Find where the given text appears and provide that cell's center as [x, y] coordinate. 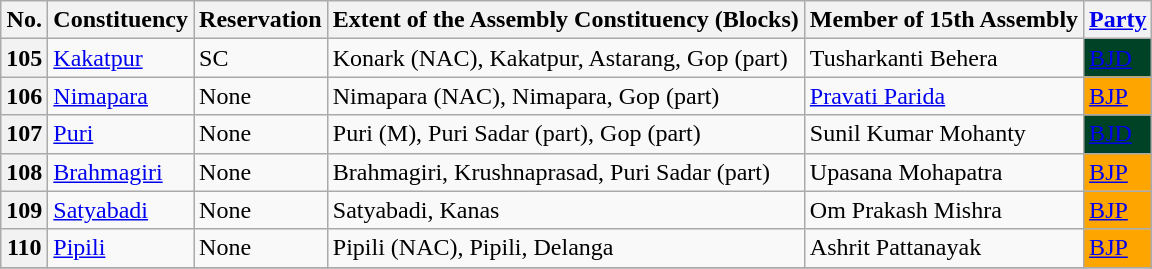
Konark (NAC), Kakatpur, Astarang, Gop (part) [566, 58]
Pipili (NAC), Pipili, Delanga [566, 248]
Member of 15th Assembly [944, 20]
Satyabadi, Kanas [566, 210]
Om Prakash Mishra [944, 210]
110 [24, 248]
Puri [121, 134]
Pipili [121, 248]
Reservation [261, 20]
No. [24, 20]
Pravati Parida [944, 96]
Kakatpur [121, 58]
Ashrit Pattanayak [944, 248]
108 [24, 172]
Nimapara [121, 96]
Brahmagiri [121, 172]
105 [24, 58]
Upasana Mohapatra [944, 172]
Puri (M), Puri Sadar (part), Gop (part) [566, 134]
Sunil Kumar Mohanty [944, 134]
Tusharkanti Behera [944, 58]
Brahmagiri, Krushnaprasad, Puri Sadar (part) [566, 172]
Constituency [121, 20]
109 [24, 210]
SC [261, 58]
106 [24, 96]
Satyabadi [121, 210]
Nimapara (NAC), Nimapara, Gop (part) [566, 96]
107 [24, 134]
Extent of the Assembly Constituency (Blocks) [566, 20]
Party [1118, 20]
